Extract the (x, y) coordinate from the center of the cell holding the provided text.  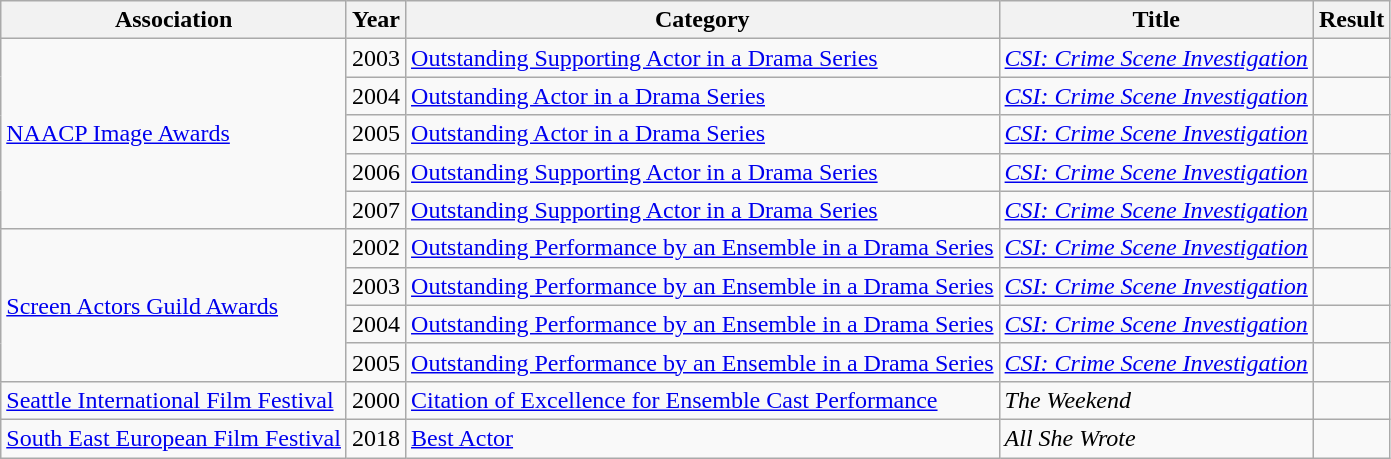
Year (376, 20)
Citation of Excellence for Ensemble Cast Performance (703, 400)
Association (174, 20)
Result (1351, 20)
South East European Film Festival (174, 438)
2002 (376, 248)
Title (1156, 20)
Seattle International Film Festival (174, 400)
2006 (376, 172)
All She Wrote (1156, 438)
NAACP Image Awards (174, 134)
2007 (376, 210)
Category (703, 20)
The Weekend (1156, 400)
Best Actor (703, 438)
2018 (376, 438)
2000 (376, 400)
Screen Actors Guild Awards (174, 305)
